Return the (x, y) coordinate for the center point of the cell that contains the specified text.  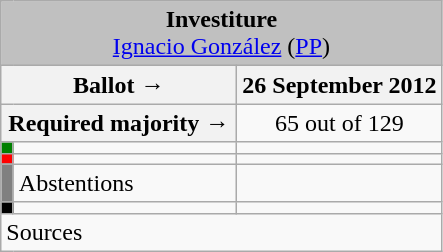
Abstentions (125, 183)
65 out of 129 (340, 123)
26 September 2012 (340, 85)
Sources (222, 232)
Ballot → (119, 85)
InvestitureIgnacio González (PP) (222, 34)
Required majority → (119, 123)
